Search for the cell housing the specified text and yield its (x, y) center coordinate. 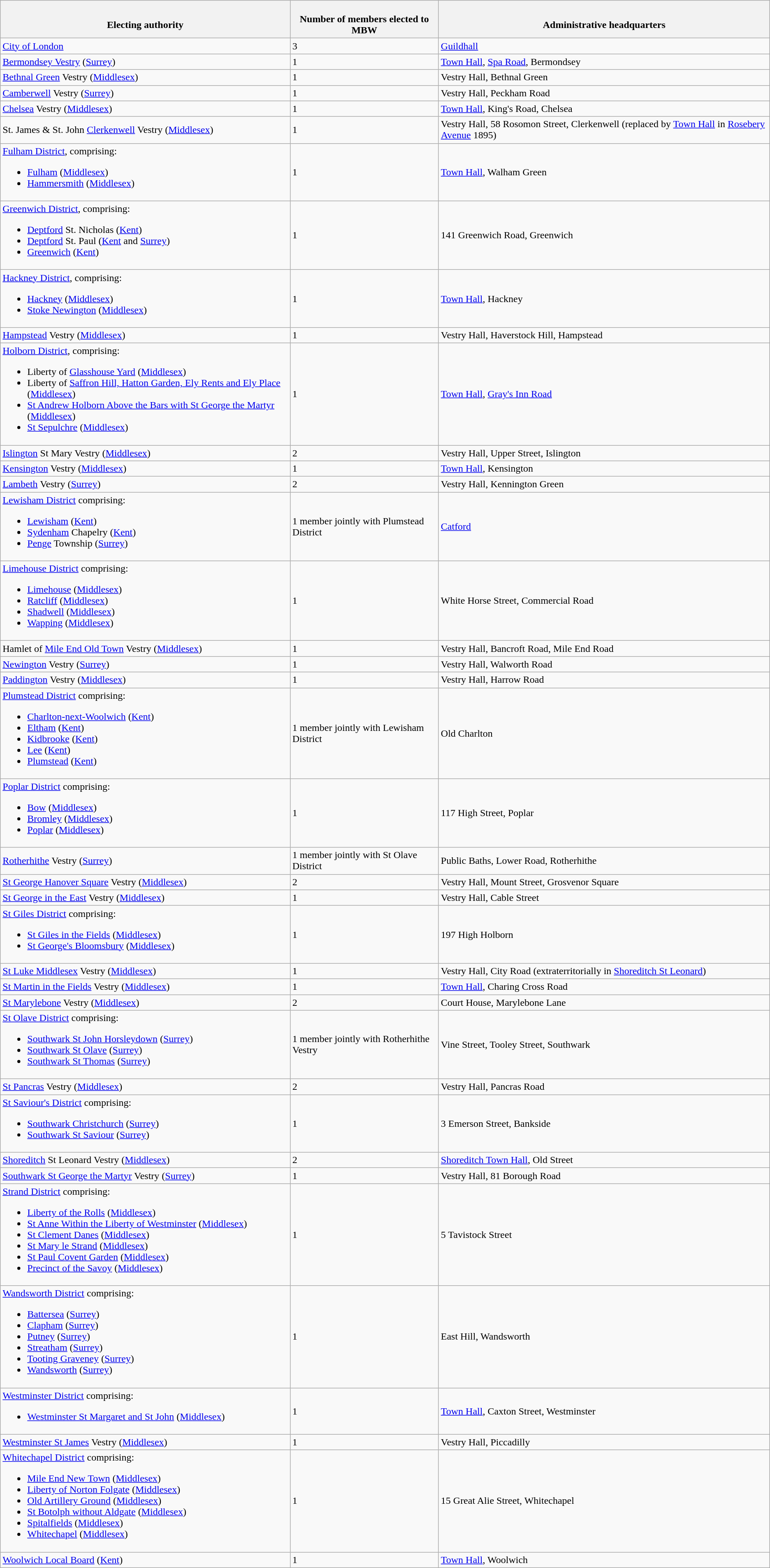
St Giles District comprising:St Giles in the Fields (Middlesex)St George's Bloomsbury (Middlesex) (146, 934)
Town Hall, Caxton Street, Westminster (604, 1411)
Vestry Hall, Piccadilly (604, 1442)
Woolwich Local Board (Kent) (146, 1560)
Town Hall, Kensington (604, 469)
Vestry Hall, Bancroft Road, Mile End Road (604, 649)
Newington Vestry (Surrey) (146, 664)
Vestry Hall, 81 Borough Road (604, 1176)
3 Emerson Street, Bankside (604, 1124)
Wandsworth District comprising:Battersea (Surrey)Clapham (Surrey)Putney (Surrey)Streatham (Surrey)Tooting Graveney (Surrey)Wandsworth (Surrey) (146, 1337)
White Horse Street, Commercial Road (604, 601)
1 member jointly with Lewisham District (364, 733)
15 Great Alie Street, Whitechapel (604, 1501)
Vestry Hall, Kennington Green (604, 484)
Shoreditch Town Hall, Old Street (604, 1160)
Chelsea Vestry (Middlesex) (146, 109)
Town Hall, King's Road, Chelsea (604, 109)
Old Charlton (604, 733)
Electing authority (146, 19)
197 High Holborn (604, 934)
Hamlet of Mile End Old Town Vestry (Middlesex) (146, 649)
Plumstead District comprising:Charlton-next-Woolwich (Kent)Eltham (Kent)Kidbrooke (Kent)Lee (Kent)Plumstead (Kent) (146, 733)
Guildhall (604, 46)
St Marylebone Vestry (Middlesex) (146, 1002)
Camberwell Vestry (Surrey) (146, 93)
Vestry Hall, Cable Street (604, 898)
Lewisham District comprising:Lewisham (Kent)Sydenham Chapelry (Kent)Penge Township (Surrey) (146, 527)
Islington St Mary Vestry (Middlesex) (146, 453)
St George Hanover Square Vestry (Middlesex) (146, 882)
Southwark St George the Martyr Vestry (Surrey) (146, 1176)
Shoreditch St Leonard Vestry (Middlesex) (146, 1160)
Administrative headquarters (604, 19)
Vestry Hall, Pancras Road (604, 1087)
Court House, Marylebone Lane (604, 1002)
St Martin in the Fields Vestry (Middlesex) (146, 986)
St. James & St. John Clerkenwell Vestry (Middlesex) (146, 130)
Vine Street, Tooley Street, Southwark (604, 1045)
Town Hall, Spa Road, Bermondsey (604, 62)
St Olave District comprising:Southwark St John Horsleydown (Surrey)Southwark St Olave (Surrey)Southwark St Thomas (Surrey) (146, 1045)
Hackney District, comprising:Hackney (Middlesex)Stoke Newington (Middlesex) (146, 298)
Westminster District comprising:Westminster St Margaret and St John (Middlesex) (146, 1411)
Town Hall, Gray's Inn Road (604, 394)
Vestry Hall, Harrow Road (604, 680)
St Saviour's District comprising:Southwark Christchurch (Surrey)Southwark St Saviour (Surrey) (146, 1124)
Vestry Hall, City Road (extraterritorially in Shoreditch St Leonard) (604, 971)
1 member jointly with Plumstead District (364, 527)
Lambeth Vestry (Surrey) (146, 484)
1 member jointly with Rotherhithe Vestry (364, 1045)
117 High Street, Poplar (604, 813)
Vestry Hall, Upper Street, Islington (604, 453)
Public Baths, Lower Road, Rotherhithe (604, 861)
Vestry Hall, Bethnal Green (604, 77)
Vestry Hall, Peckham Road (604, 93)
St Pancras Vestry (Middlesex) (146, 1087)
St George in the East Vestry (Middlesex) (146, 898)
141 Greenwich Road, Greenwich (604, 235)
St Luke Middlesex Vestry (Middlesex) (146, 971)
3 (364, 46)
Poplar District comprising:Bow (Middlesex)Bromley (Middlesex)Poplar (Middlesex) (146, 813)
5 Tavistock Street (604, 1235)
Bethnal Green Vestry (Middlesex) (146, 77)
Fulham District, comprising:Fulham (Middlesex)Hammersmith (Middlesex) (146, 172)
East Hill, Wandsworth (604, 1337)
Vestry Hall, Haverstock Hill, Hampstead (604, 335)
Vestry Hall, Mount Street, Grosvenor Square (604, 882)
Hampstead Vestry (Middlesex) (146, 335)
Kensington Vestry (Middlesex) (146, 469)
Greenwich District, comprising:Deptford St. Nicholas (Kent)Deptford St. Paul (Kent and Surrey)Greenwich (Kent) (146, 235)
Town Hall, Woolwich (604, 1560)
Town Hall, Walham Green (604, 172)
Vestry Hall, 58 Rosomon Street, Clerkenwell (replaced by Town Hall in Rosebery Avenue 1895) (604, 130)
1 member jointly with St Olave District (364, 861)
Vestry Hall, Walworth Road (604, 664)
Town Hall, Charing Cross Road (604, 986)
Town Hall, Hackney (604, 298)
Limehouse District comprising:Limehouse (Middlesex)Ratcliff (Middlesex)Shadwell (Middlesex)Wapping (Middlesex) (146, 601)
Number of members elected to MBW (364, 19)
Paddington Vestry (Middlesex) (146, 680)
Bermondsey Vestry (Surrey) (146, 62)
Catford (604, 527)
Rotherhithe Vestry (Surrey) (146, 861)
Westminster St James Vestry (Middlesex) (146, 1442)
City of London (146, 46)
